Capture the cell that displays the provided text and extract its (x, y) central coordinate. 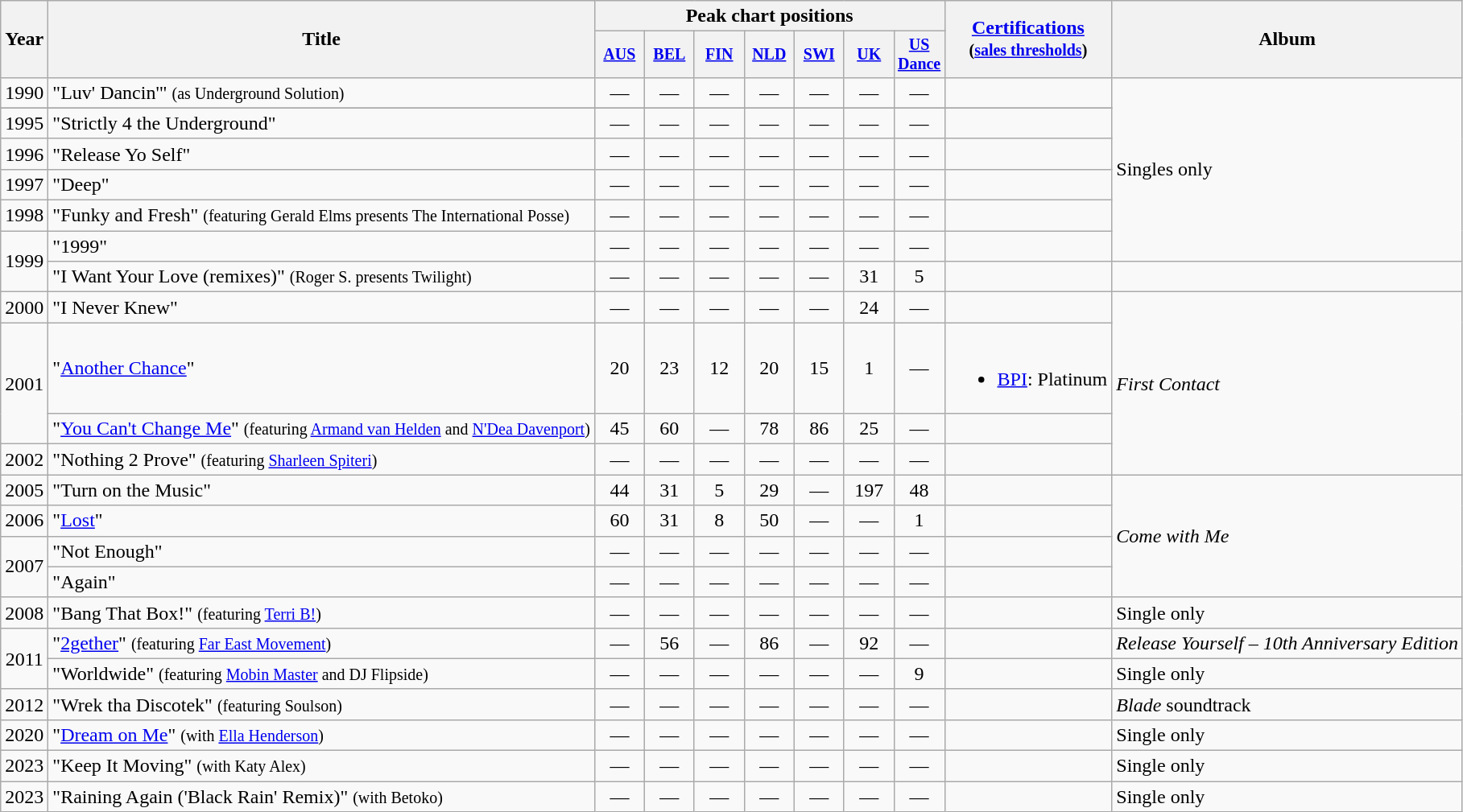
SWI (819, 55)
NLD (769, 55)
56 (669, 643)
Singles only (1287, 169)
AUS (619, 55)
FIN (719, 55)
Certifications(sales thresholds) (1028, 39)
"You Can't Change Me" (featuring Armand van Helden and N'Dea Davenport) (322, 429)
Come with Me (1287, 536)
Release Yourself – 10th Anniversary Edition (1287, 643)
2012 (24, 704)
45 (619, 429)
48 (920, 490)
1990 (24, 93)
2002 (24, 460)
15 (819, 369)
2005 (24, 490)
"Funky and Fresh" (featuring Gerald Elms presents The International Posse) (322, 216)
1999 (24, 262)
2000 (24, 307)
"Raining Again ('Black Rain' Remix)" (with Betoko) (322, 797)
"Lost" (322, 521)
USDance (920, 55)
1996 (24, 154)
"I Want Your Love (remixes)" (Roger S. presents Twilight) (322, 277)
Album (1287, 39)
2001 (24, 383)
Blade soundtrack (1287, 704)
"I Never Knew" (322, 307)
2007 (24, 567)
"Nothing 2 Prove" (featuring Sharleen Spiteri) (322, 460)
"Turn on the Music" (322, 490)
92 (869, 643)
23 (669, 369)
12 (719, 369)
"Luv' Dancin'" (as Underground Solution) (322, 93)
BPI: Platinum (1028, 369)
"Worldwide" (featuring Mobin Master and DJ Flipside) (322, 674)
9 (920, 674)
"Release Yo Self" (322, 154)
25 (869, 429)
50 (769, 521)
78 (769, 429)
2020 (24, 735)
Year (24, 39)
UK (869, 55)
Peak chart positions (770, 16)
1997 (24, 184)
2008 (24, 612)
BEL (669, 55)
"Another Chance" (322, 369)
29 (769, 490)
"Deep" (322, 184)
"2gether" (featuring Far East Movement) (322, 643)
197 (869, 490)
1998 (24, 216)
2006 (24, 521)
24 (869, 307)
8 (719, 521)
1995 (24, 123)
Title (322, 39)
"Dream on Me" (with Ella Henderson) (322, 735)
44 (619, 490)
2011 (24, 658)
"Not Enough" (322, 551)
"Keep It Moving" (with Katy Alex) (322, 766)
"Strictly 4 the Underground" (322, 123)
"1999" (322, 246)
"Wrek tha Discotek" (featuring Soulson) (322, 704)
"Again" (322, 582)
First Contact (1287, 383)
"Bang That Box!" (featuring Terri B!) (322, 612)
